Return [x, y] of the center of cell containing provided text 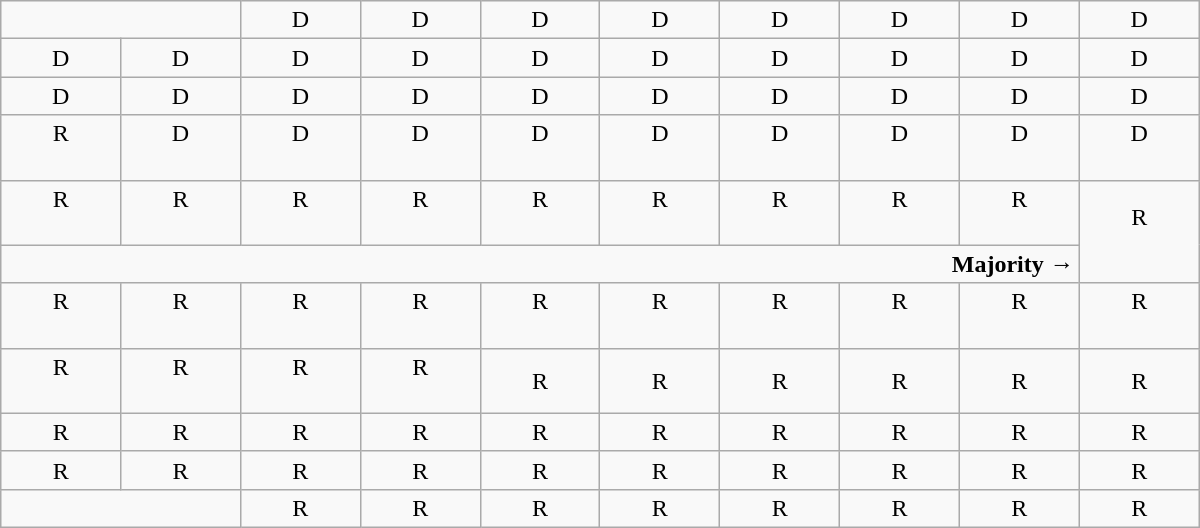
Majority → [540, 264]
